Find where the given text appears and provide that cell's center as [x, y] coordinate. 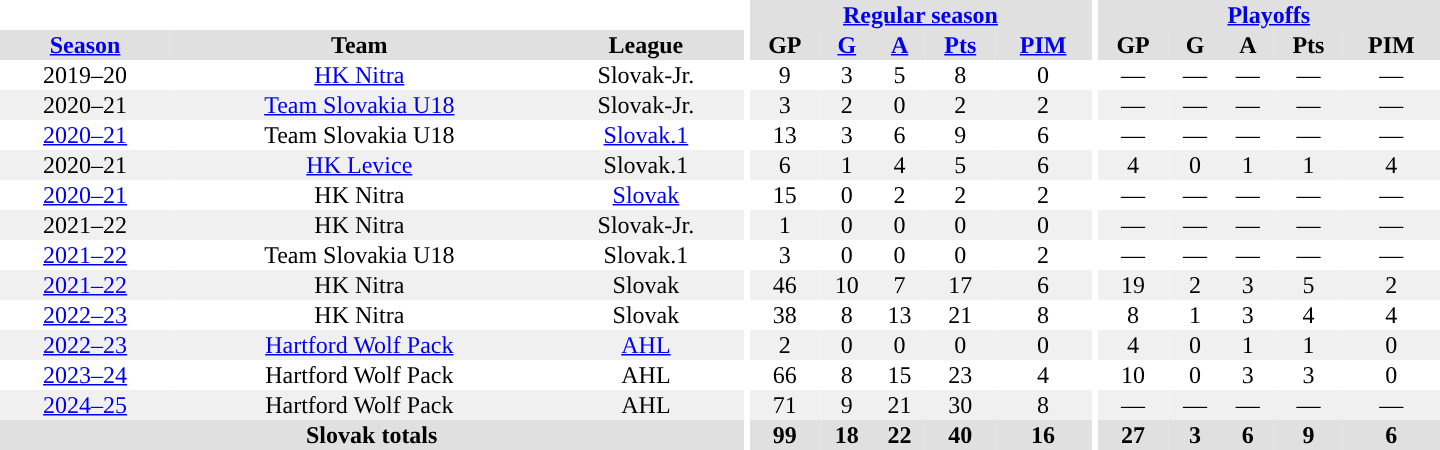
27 [1134, 435]
2023–24 [85, 375]
Team [359, 45]
30 [960, 405]
Season [85, 45]
40 [960, 435]
Slovak totals [372, 435]
38 [784, 315]
Playoffs [1269, 15]
99 [784, 435]
Regular season [920, 15]
2019–20 [85, 75]
66 [784, 375]
HK Levice [359, 165]
23 [960, 375]
17 [960, 285]
16 [1042, 435]
19 [1134, 285]
2024–25 [85, 405]
22 [900, 435]
46 [784, 285]
18 [846, 435]
71 [784, 405]
7 [900, 285]
League [646, 45]
